Find where the given text appears and provide that cell's center as [X, Y] coordinate. 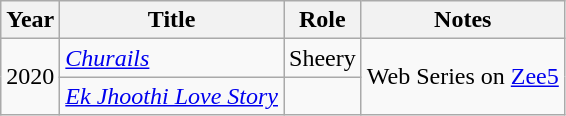
Role [323, 20]
Year [30, 20]
Notes [462, 20]
Web Series on Zee5 [462, 77]
Sheery [323, 58]
2020 [30, 77]
Title [172, 20]
Ek Jhoothi Love Story [172, 96]
Churails [172, 58]
